Return the [X, Y] coordinate for the center point of the cell that contains the specified text.  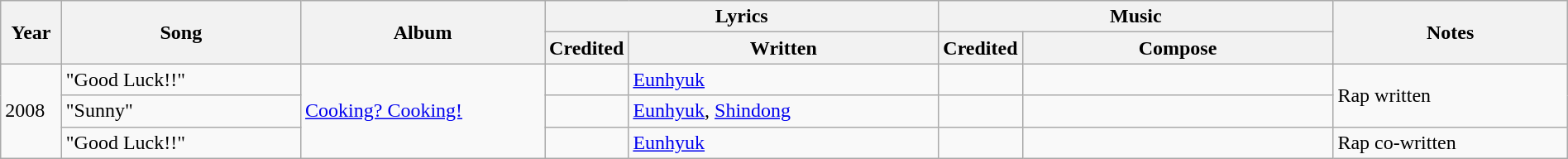
"Sunny" [180, 111]
Rap written [1451, 95]
Written [784, 48]
Rap co-written [1451, 142]
Album [423, 32]
Song [180, 32]
Compose [1178, 48]
Year [31, 32]
Lyrics [742, 17]
Cooking? Cooking! [423, 111]
Eunhyuk, Shindong [784, 111]
Notes [1451, 32]
Music [1136, 17]
2008 [31, 111]
